Search for the cell housing the specified text and yield its (x, y) center coordinate. 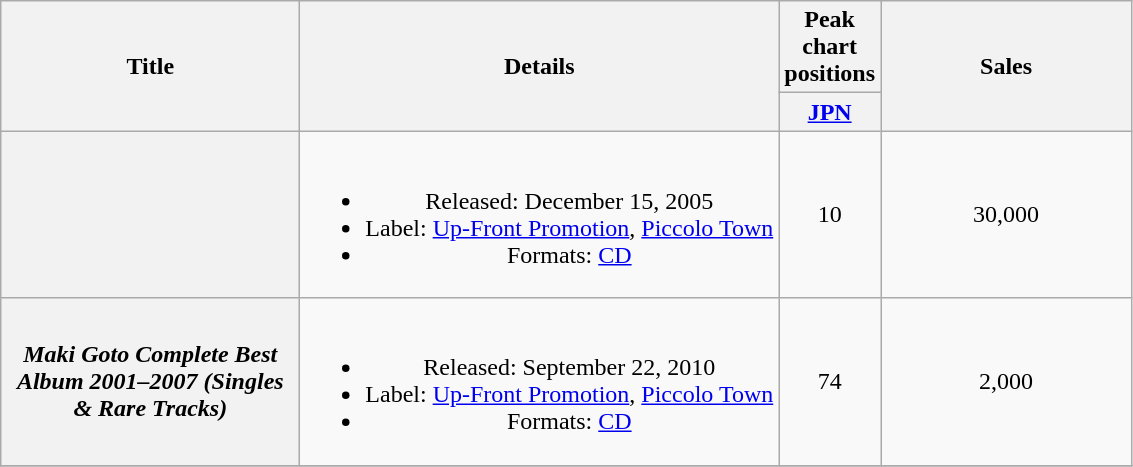
Maki Goto Complete Best Album 2001–2007 (Singles & Rare Tracks) (150, 382)
Released: September 22, 2010Label: Up-Front Promotion, Piccolo TownFormats: CD (540, 382)
Released: December 15, 2005Label: Up-Front Promotion, Piccolo TownFormats: CD (540, 214)
Peak chart positions (830, 47)
10 (830, 214)
74 (830, 382)
Sales (1006, 66)
JPN (830, 112)
30,000 (1006, 214)
Details (540, 66)
Title (150, 66)
2,000 (1006, 382)
